Provide the (X, Y) coordinate of the cell's center where the given text is located.  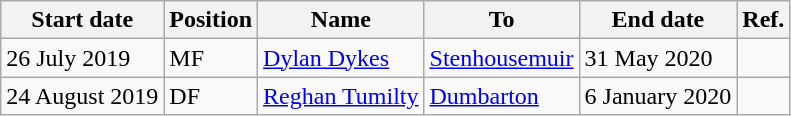
Stenhousemuir (502, 58)
Reghan Tumilty (341, 96)
End date (658, 20)
Name (341, 20)
Position (211, 20)
To (502, 20)
Dumbarton (502, 96)
Start date (82, 20)
6 January 2020 (658, 96)
Dylan Dykes (341, 58)
DF (211, 96)
26 July 2019 (82, 58)
31 May 2020 (658, 58)
MF (211, 58)
24 August 2019 (82, 96)
Ref. (764, 20)
